Return [x, y] of the center of cell containing provided text 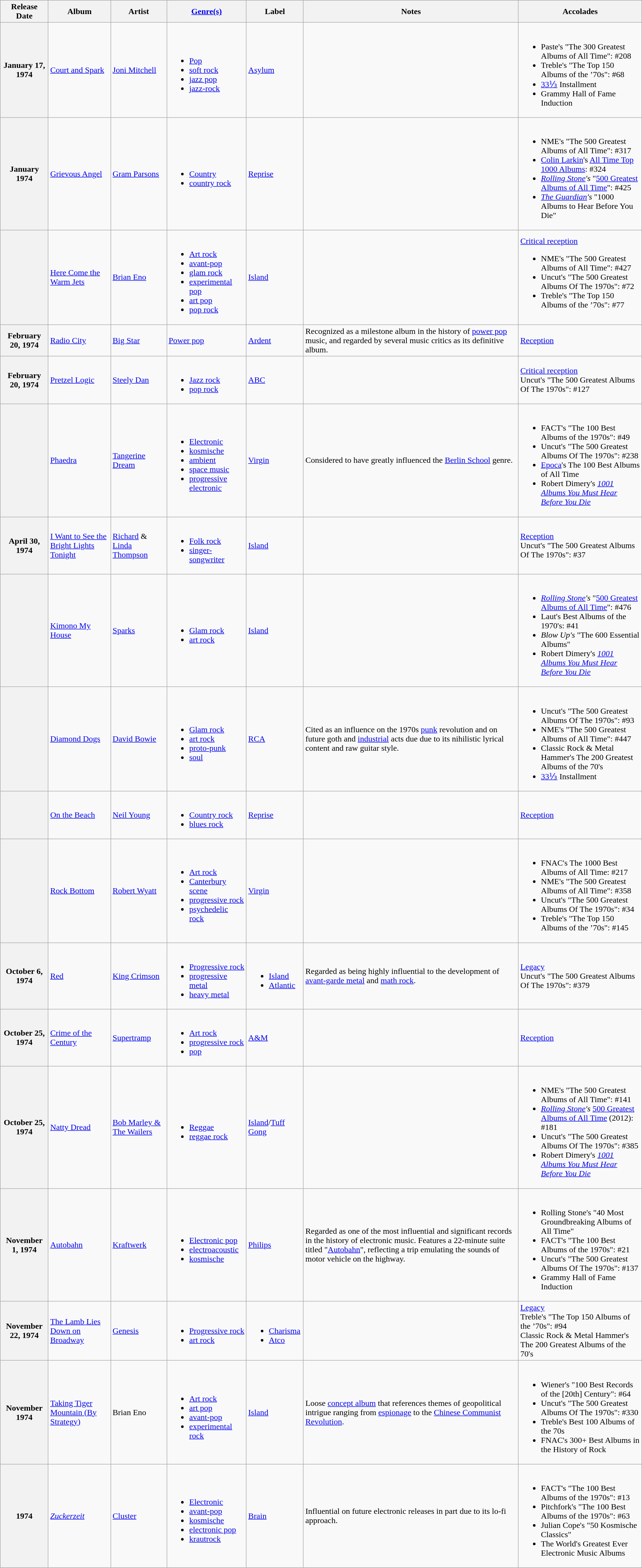
Radio City [80, 340]
January 1974 [24, 173]
Island/Tuff Gong [275, 1127]
Art rockCanterbury sceneprogressive rockpsychedelic rock [206, 891]
ABC [275, 380]
LegacyTreble's "The Top 150 Albums of the ’70s": #94Classic Rock & Metal Hammer's The 200 Greatest Albums of the 70's [580, 1331]
1974 [24, 1516]
CharismaAtco [275, 1331]
Red [80, 976]
Philips [275, 1245]
Diamond Dogs [80, 739]
Kraftwerk [139, 1245]
Regarded as being highly influential to the development of avant-garde metal and math rock. [411, 976]
Release Date [24, 12]
Court and Spark [80, 70]
Country rockblues rock [206, 815]
Brain [275, 1516]
Richard & Linda Thompson [139, 546]
Grievous Angel [80, 173]
January 17, 1974 [24, 70]
Recognized as a milestone album in the history of power pop music, and regarded by several music critics as its definitive album. [411, 340]
Glam rockart rock [206, 631]
Popsoft rockjazz popjazz-rock [206, 70]
RCA [275, 739]
Electronickosmischeambientspace musicprogressive electronic [206, 461]
Supertramp [139, 1038]
Rock Bottom [80, 891]
Electronicavant-popkosmischeelectronic popkrautrock [206, 1516]
Folk rocksinger-songwriter [206, 546]
The Lamb Lies Down on Broadway [80, 1331]
Countrycountry rock [206, 173]
Genesis [139, 1331]
Electronic popelectroacoustickosmische [206, 1245]
King Crimson [139, 976]
Gram Parsons [139, 173]
Art rockart popavant-popexperimental rock [206, 1412]
Paste's "The 300 Greatest Albums of All Time": #208Treble's "The Top 150 Albums of the ’70s": #6833⅓ InstallmentGrammy Hall of Fame Induction [580, 70]
ReceptionUncut's "The 500 Greatest Albums Of The 1970s": #37 [580, 546]
October 6, 1974 [24, 976]
Natty Dread [80, 1127]
Jazz rockpop rock [206, 380]
Neil Young [139, 815]
Phaedra [80, 461]
Pretzel Logic [80, 380]
Accolades [580, 12]
Considered to have greatly influenced the Berlin School genre. [411, 461]
Bob Marley & The Wailers [139, 1127]
On the Beach [80, 815]
Sparks [139, 631]
Genre(s) [206, 12]
Autobahn [80, 1245]
David Bowie [139, 739]
Progressive rockprogressive metalheavy metal [206, 976]
Here Come the Warm Jets [80, 277]
Loose concept album that references themes of geopolitical intrigue ranging from espionage to the Chinese Communist Revolution. [411, 1412]
I Want to See the Bright Lights Tonight [80, 546]
Zuckerzeit [80, 1516]
Power pop [206, 340]
Glam rockart rockproto-punksoul [206, 739]
Crime of the Century [80, 1038]
Art rockavant-popglam rockexperimental popart poppop rock [206, 277]
Notes [411, 12]
November 1, 1974 [24, 1245]
Cluster [139, 1516]
IslandAtlantic [275, 976]
Album [80, 12]
November 22, 1974 [24, 1331]
Influential on future electronic releases in part due to its lo-fi approach. [411, 1516]
Progressive rockart rock [206, 1331]
Tangerine Dream [139, 461]
Critical receptionUncut's "The 500 Greatest Albums Of The 1970s": #127 [580, 380]
November 1974 [24, 1412]
Asylum [275, 70]
Reggaereggae rock [206, 1127]
Artist [139, 12]
Art rockprogressive rockpop [206, 1038]
Steely Dan [139, 380]
Robert Wyatt [139, 891]
April 30, 1974 [24, 546]
Taking Tiger Mountain (By Strategy) [80, 1412]
Kimono My House [80, 631]
Big Star [139, 340]
A&M [275, 1038]
Joni Mitchell [139, 70]
Label [275, 12]
Ardent [275, 340]
LegacyUncut's "The 500 Greatest Albums Of The 1970s": #379 [580, 976]
